Detect which cell encompasses the target text, then output its [X, Y] center coordinate. 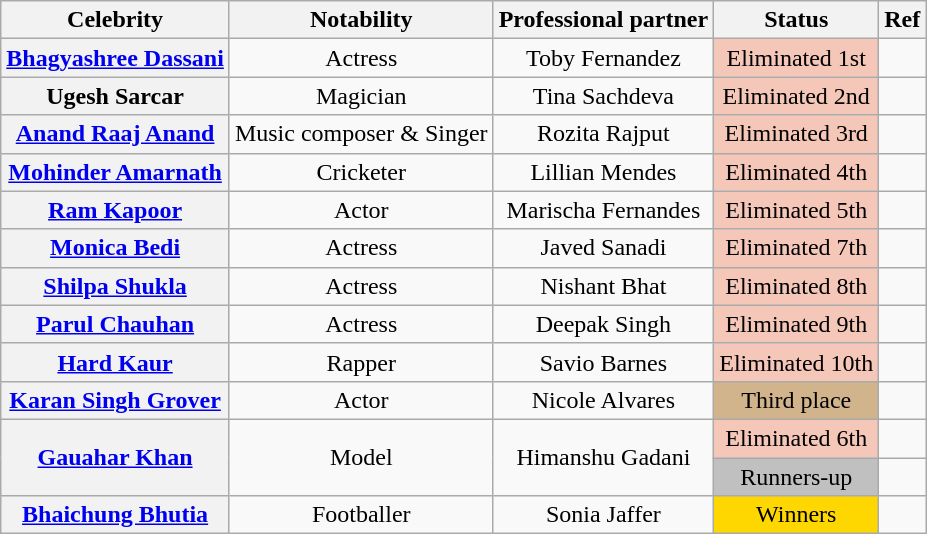
Hard Kaur [116, 362]
Eliminated 4th [796, 172]
Cricketer [361, 172]
Parul Chauhan [116, 324]
Footballer [361, 515]
Eliminated 5th [796, 210]
Nishant Bhat [604, 286]
Eliminated 6th [796, 438]
Monica Bedi [116, 248]
Model [361, 457]
Sonia Jaffer [604, 515]
Third place [796, 400]
Music composer & Singer [361, 134]
Mohinder Amarnath [116, 172]
Bhaichung Bhutia [116, 515]
Anand Raaj Anand [116, 134]
Savio Barnes [604, 362]
Tina Sachdeva [604, 96]
Gauahar Khan [116, 457]
Winners [796, 515]
Marischa Fernandes [604, 210]
Ugesh Sarcar [116, 96]
Eliminated 2nd [796, 96]
Rapper [361, 362]
Eliminated 9th [796, 324]
Ram Kapoor [116, 210]
Notability [361, 20]
Bhagyashree Dassani [116, 58]
Eliminated 7th [796, 248]
Toby Fernandez [604, 58]
Eliminated 8th [796, 286]
Celebrity [116, 20]
Ref [902, 20]
Professional partner [604, 20]
Javed Sanadi [604, 248]
Shilpa Shukla [116, 286]
Eliminated 10th [796, 362]
Runners-up [796, 477]
Rozita Rajput [604, 134]
Deepak Singh [604, 324]
Status [796, 20]
Magician [361, 96]
Karan Singh Grover [116, 400]
Nicole Alvares [604, 400]
Eliminated 3rd [796, 134]
Lillian Mendes [604, 172]
Himanshu Gadani [604, 457]
Eliminated 1st [796, 58]
